For the text-containing cell, return its midpoint in (X, Y) coordinate format. 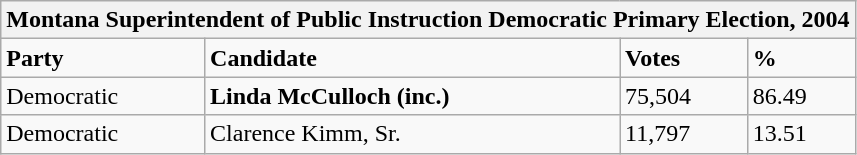
75,504 (684, 96)
Votes (684, 58)
Party (103, 58)
86.49 (801, 96)
% (801, 58)
Clarence Kimm, Sr. (412, 134)
13.51 (801, 134)
Montana Superintendent of Public Instruction Democratic Primary Election, 2004 (428, 20)
Linda McCulloch (inc.) (412, 96)
11,797 (684, 134)
Candidate (412, 58)
